Locate the cell with the specified text and output its [x, y] center coordinate. 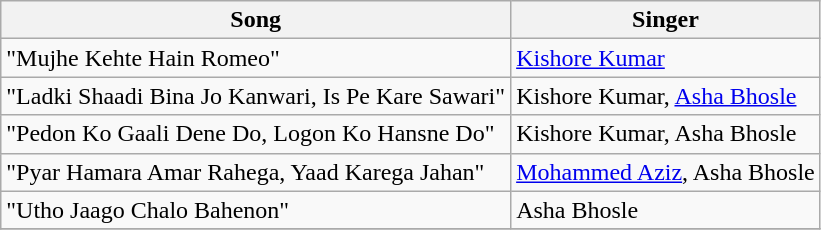
"Pedon Ko Gaali Dene Do, Logon Ko Hansne Do" [256, 134]
Song [256, 20]
Kishore Kumar [666, 58]
Singer [666, 20]
Asha Bhosle [666, 210]
"Pyar Hamara Amar Rahega, Yaad Karega Jahan" [256, 172]
"Mujhe Kehte Hain Romeo" [256, 58]
Mohammed Aziz, Asha Bhosle [666, 172]
"Ladki Shaadi Bina Jo Kanwari, Is Pe Kare Sawari" [256, 96]
"Utho Jaago Chalo Bahenon" [256, 210]
